Pinpoint the cell where the given text exists, returning its (X, Y) midpoint coordinate. 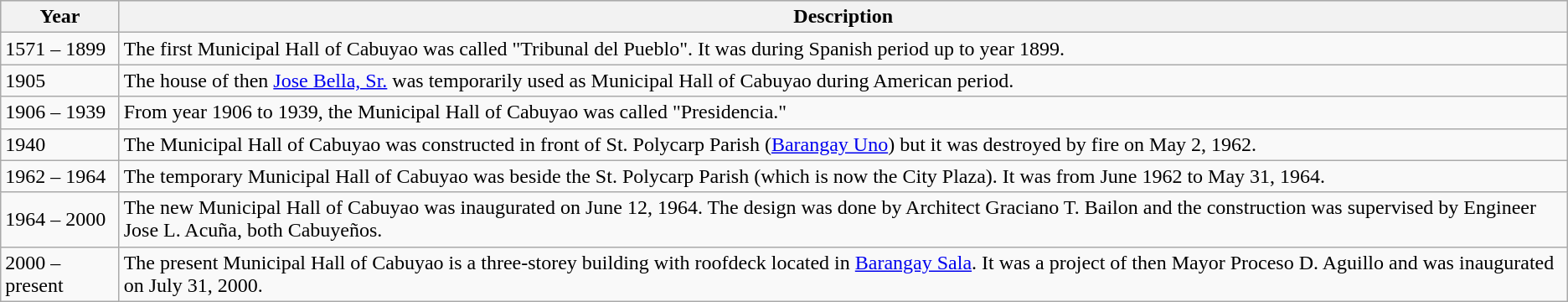
1940 (60, 144)
The house of then Jose Bella, Sr. was temporarily used as Municipal Hall of Cabuyao during American period. (843, 81)
1905 (60, 81)
From year 1906 to 1939, the Municipal Hall of Cabuyao was called "Presidencia." (843, 112)
1571 – 1899 (60, 49)
The Municipal Hall of Cabuyao was constructed in front of St. Polycarp Parish (Barangay Uno) but it was destroyed by fire on May 2, 1962. (843, 144)
Year (60, 17)
1906 – 1939 (60, 112)
Description (843, 17)
The temporary Municipal Hall of Cabuyao was beside the St. Polycarp Parish (which is now the City Plaza). It was from June 1962 to May 31, 1964. (843, 176)
The first Municipal Hall of Cabuyao was called "Tribunal del Pueblo". It was during Spanish period up to year 1899. (843, 49)
1962 – 1964 (60, 176)
2000 – present (60, 273)
1964 – 2000 (60, 220)
